Locate the cell with the specified text and output its (X, Y) center coordinate. 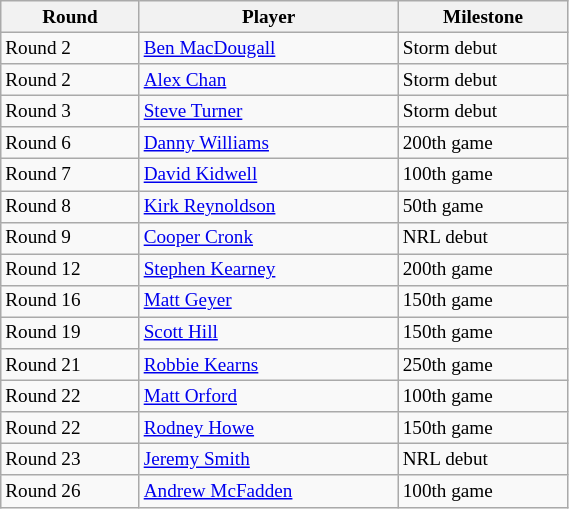
Round 9 (70, 238)
Round 26 (70, 491)
Scott Hill (268, 333)
Round 12 (70, 270)
Round 21 (70, 365)
Round 8 (70, 206)
Round (70, 17)
Round 19 (70, 333)
Matt Geyer (268, 301)
Rodney Howe (268, 428)
Andrew McFadden (268, 491)
Round 3 (70, 111)
Round 16 (70, 301)
Steve Turner (268, 111)
Cooper Cronk (268, 238)
Milestone (483, 17)
Round 6 (70, 143)
Jeremy Smith (268, 460)
Danny Williams (268, 143)
David Kidwell (268, 175)
Stephen Kearney (268, 270)
Matt Orford (268, 396)
50th game (483, 206)
Alex Chan (268, 80)
Kirk Reynoldson (268, 206)
250th game (483, 365)
Player (268, 17)
Ben MacDougall (268, 48)
Round 7 (70, 175)
Round 23 (70, 460)
Robbie Kearns (268, 365)
